Find where the given text appears and provide that cell's center as [x, y] coordinate. 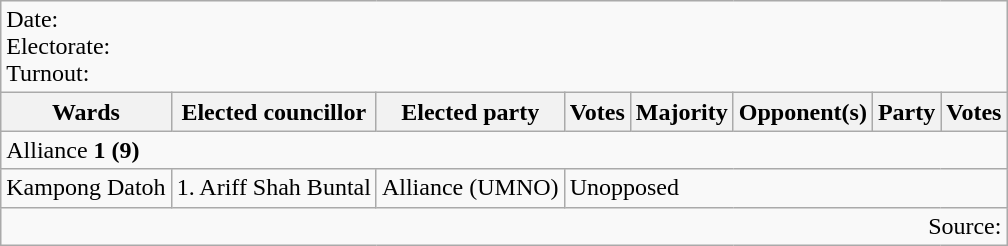
Alliance 1 (9) [504, 150]
Party [906, 112]
Majority [682, 112]
Opponent(s) [802, 112]
Elected councillor [274, 112]
1. Ariff Shah Buntal [274, 188]
Wards [86, 112]
Date: Electorate: Turnout: [504, 47]
Alliance (UMNO) [470, 188]
Unopposed [786, 188]
Source: [504, 226]
Elected party [470, 112]
Kampong Datoh [86, 188]
